Find where the given text appears and provide that cell's center as (x, y) coordinate. 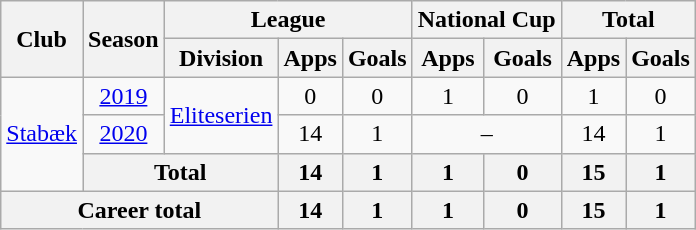
Eliteserien (221, 115)
2019 (123, 96)
Stabæk (42, 134)
Club (42, 39)
National Cup (486, 20)
Division (221, 58)
– (486, 134)
League (288, 20)
Career total (140, 210)
2020 (123, 134)
Season (123, 39)
